Return the (x, y) coordinate for the center point of the cell that contains the specified text.  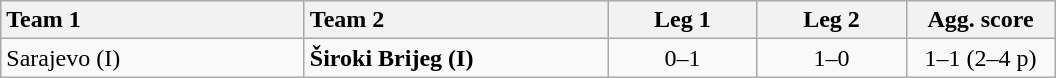
1–0 (832, 58)
0–1 (682, 58)
Team 1 (153, 20)
Team 2 (456, 20)
Sarajevo (I) (153, 58)
Široki Brijeg (I) (456, 58)
Leg 1 (682, 20)
1–1 (2–4 p) (980, 58)
Leg 2 (832, 20)
Agg. score (980, 20)
